Locate the cell with the specified text and output its (X, Y) center coordinate. 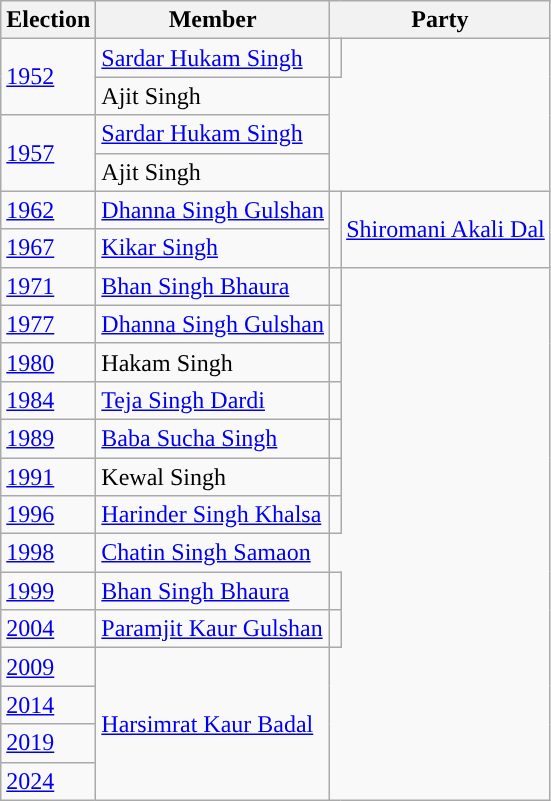
1996 (48, 515)
1984 (48, 400)
Member (213, 20)
Chatin Singh Samaon (213, 553)
1967 (48, 248)
Shiromani Akali Dal (446, 229)
Election (48, 20)
Harinder Singh Khalsa (213, 515)
1999 (48, 591)
2004 (48, 629)
Kikar Singh (213, 248)
1991 (48, 477)
Teja Singh Dardi (213, 400)
1957 (48, 153)
2019 (48, 743)
Paramjit Kaur Gulshan (213, 629)
Harsimrat Kaur Badal (213, 724)
1980 (48, 362)
1977 (48, 324)
2014 (48, 705)
Kewal Singh (213, 477)
Hakam Singh (213, 362)
2009 (48, 667)
1989 (48, 438)
1971 (48, 286)
1952 (48, 77)
Party (440, 20)
1962 (48, 210)
1998 (48, 553)
2024 (48, 781)
Baba Sucha Singh (213, 438)
